Determine the (X, Y) coordinate at the center of the cell enclosing the given text.  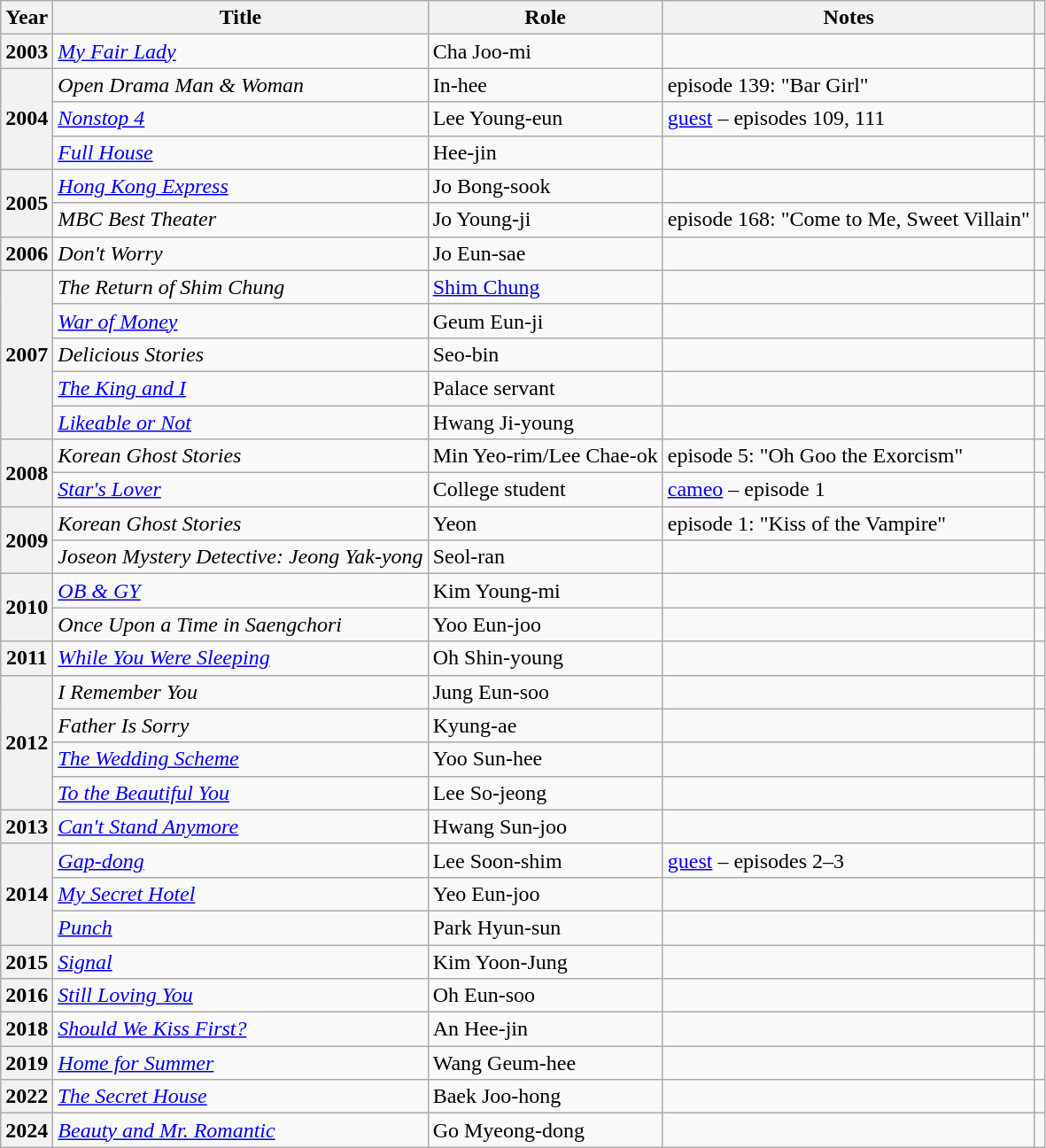
I Remember You (241, 692)
Nonstop 4 (241, 119)
episode 139: "Bar Girl" (848, 85)
An Hee-jin (546, 1029)
While You Were Sleeping (241, 658)
2005 (27, 203)
Should We Kiss First? (241, 1029)
Punch (241, 927)
Yoo Eun-joo (546, 624)
Signal (241, 961)
Park Hyun-sun (546, 927)
2024 (27, 1130)
Beauty and Mr. Romantic (241, 1130)
Go Myeong-dong (546, 1130)
2004 (27, 119)
To the Beautiful You (241, 793)
The King and I (241, 388)
My Secret Hotel (241, 894)
Year (27, 18)
Yoo Sun-hee (546, 759)
Jo Bong-sook (546, 186)
Hwang Sun-joo (546, 826)
The Wedding Scheme (241, 759)
Min Yeo-rim/Lee Chae-ok (546, 456)
The Return of Shim Chung (241, 287)
Cha Joo-mi (546, 51)
Open Drama Man & Woman (241, 85)
2008 (27, 473)
2018 (27, 1029)
Full House (241, 152)
Star's Lover (241, 490)
War of Money (241, 321)
Kim Young-mi (546, 591)
Role (546, 18)
Delicious Stories (241, 354)
Oh Shin-young (546, 658)
Don't Worry (241, 253)
Home for Summer (241, 1063)
OB & GY (241, 591)
2011 (27, 658)
Seo-bin (546, 354)
episode 1: "Kiss of the Vampire" (848, 524)
Oh Eun-soo (546, 996)
The Secret House (241, 1097)
Wang Geum-hee (546, 1063)
Palace servant (546, 388)
2009 (27, 540)
2003 (27, 51)
Geum Eun-ji (546, 321)
2019 (27, 1063)
Hong Kong Express (241, 186)
College student (546, 490)
Can't Stand Anymore (241, 826)
Kyung-ae (546, 725)
Yeo Eun-joo (546, 894)
Jo Eun-sae (546, 253)
2010 (27, 608)
Hee-jin (546, 152)
In-hee (546, 85)
Jo Young-ji (546, 220)
episode 168: "Come to Me, Sweet Villain" (848, 220)
Father Is Sorry (241, 725)
guest – episodes 2–3 (848, 860)
Yeon (546, 524)
MBC Best Theater (241, 220)
2006 (27, 253)
My Fair Lady (241, 51)
Lee So-jeong (546, 793)
2015 (27, 961)
Notes (848, 18)
Kim Yoon-Jung (546, 961)
Likeable or Not (241, 423)
2012 (27, 742)
Baek Joo-hong (546, 1097)
Lee Young-eun (546, 119)
2013 (27, 826)
Shim Chung (546, 287)
Jung Eun-soo (546, 692)
cameo – episode 1 (848, 490)
2007 (27, 354)
episode 5: "Oh Goo the Exorcism" (848, 456)
Once Upon a Time in Saengchori (241, 624)
2022 (27, 1097)
guest – episodes 109, 111 (848, 119)
2016 (27, 996)
Still Loving You (241, 996)
Gap-dong (241, 860)
Joseon Mystery Detective: Jeong Yak-yong (241, 557)
Seol-ran (546, 557)
Lee Soon-shim (546, 860)
2014 (27, 894)
Title (241, 18)
Hwang Ji-young (546, 423)
